Return the (X, Y) coordinate for the center point of the cell that contains the specified text.  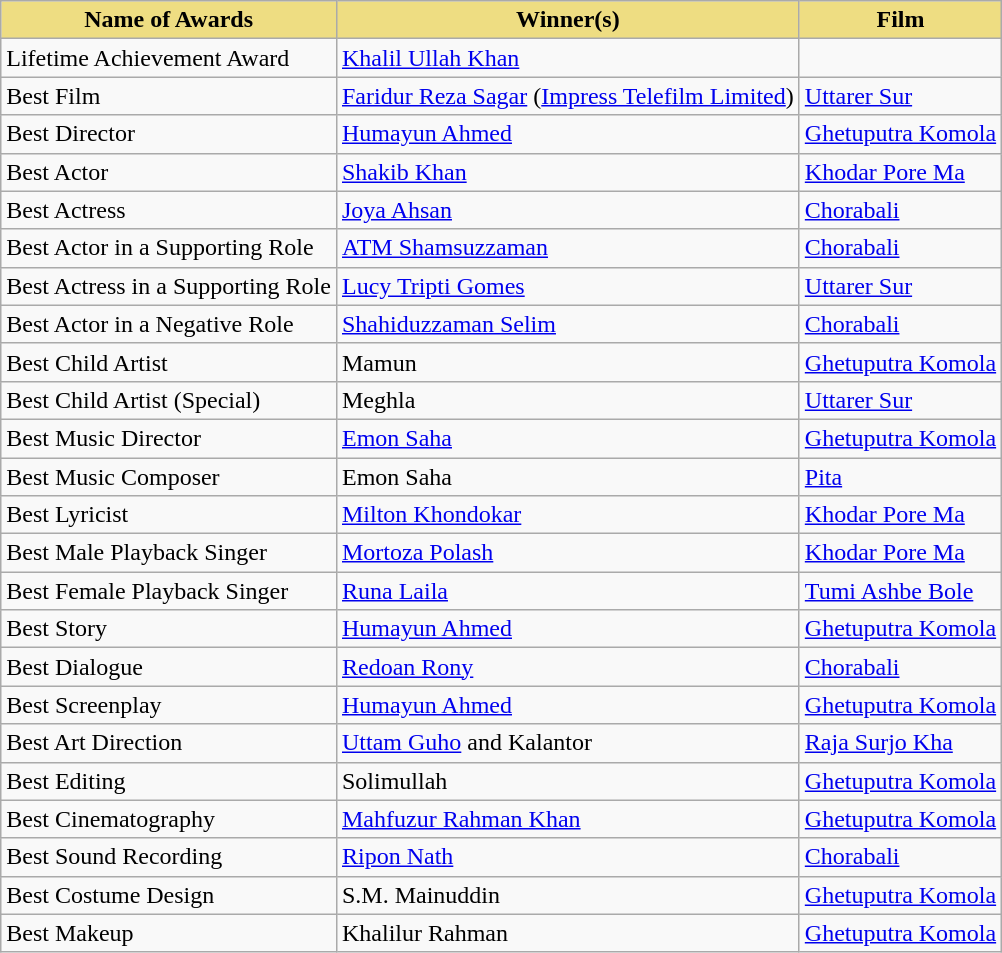
Best Screenplay (169, 705)
Pita (900, 477)
Best Actress (169, 210)
Khalil Ullah Khan (568, 58)
Best Child Artist (Special) (169, 400)
Faridur Reza Sagar (Impress Telefilm Limited) (568, 96)
Mahfuzur Rahman Khan (568, 819)
Best Editing (169, 781)
Best Director (169, 134)
Best Actor (169, 172)
Tumi Ashbe Bole (900, 591)
Shakib Khan (568, 172)
Film (900, 20)
Joya Ahsan (568, 210)
Best Female Playback Singer (169, 591)
Best Makeup (169, 933)
Best Male Playback Singer (169, 553)
Best Film (169, 96)
Best Story (169, 629)
Meghla (568, 400)
Shahiduzzaman Selim (568, 324)
Best Art Direction (169, 743)
Winner(s) (568, 20)
ATM Shamsuzzaman (568, 248)
Best Child Artist (169, 362)
Best Sound Recording (169, 857)
Solimullah (568, 781)
Lifetime Achievement Award (169, 58)
Ripon Nath (568, 857)
Best Music Director (169, 438)
Name of Awards (169, 20)
Mamun (568, 362)
Best Costume Design (169, 895)
Runa Laila (568, 591)
Best Actress in a Supporting Role (169, 286)
Best Lyricist (169, 515)
Best Actor in a Negative Role (169, 324)
Best Dialogue (169, 667)
Khalilur Rahman (568, 933)
Lucy Tripti Gomes (568, 286)
Mortoza Polash (568, 553)
S.M. Mainuddin (568, 895)
Uttam Guho and Kalantor (568, 743)
Redoan Rony (568, 667)
Best Actor in a Supporting Role (169, 248)
Milton Khondokar (568, 515)
Best Music Composer (169, 477)
Best Cinematography (169, 819)
Raja Surjo Kha (900, 743)
